Detect which cell encompasses the target text, then output its (x, y) center coordinate. 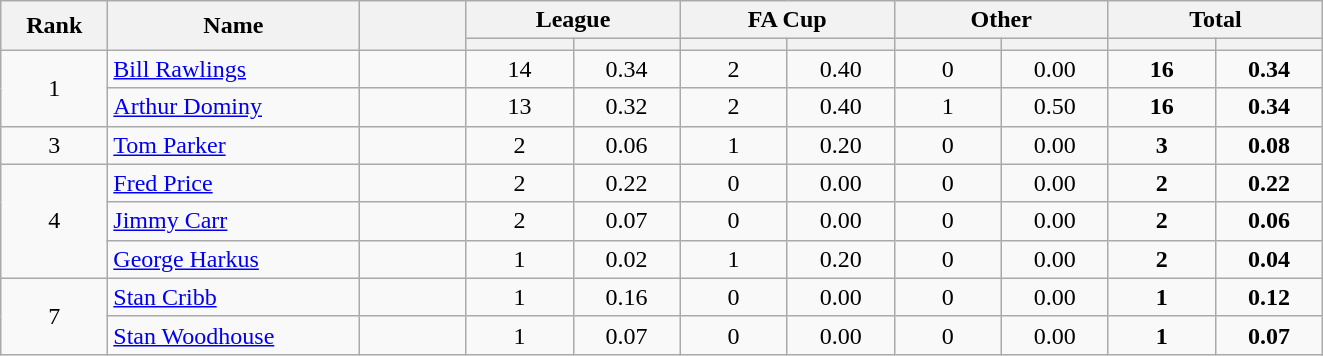
0.16 (626, 297)
0.32 (626, 107)
Jimmy Carr (234, 221)
0.12 (1268, 297)
Other (1001, 20)
Bill Rawlings (234, 69)
Fred Price (234, 183)
George Harkus (234, 259)
Arthur Dominy (234, 107)
Tom Parker (234, 145)
0.50 (1054, 107)
0.02 (626, 259)
13 (520, 107)
Total (1215, 20)
0.04 (1268, 259)
14 (520, 69)
7 (54, 316)
4 (54, 221)
0.08 (1268, 145)
FA Cup (787, 20)
League (573, 20)
Stan Woodhouse (234, 335)
Rank (54, 26)
Name (234, 26)
Stan Cribb (234, 297)
